Output the (x, y) coordinate of the center of the cell containing the given text.  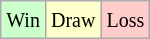
Win (24, 20)
Draw (72, 20)
Loss (126, 20)
